Return the [X, Y] coordinate for the center point of the cell that contains the specified text.  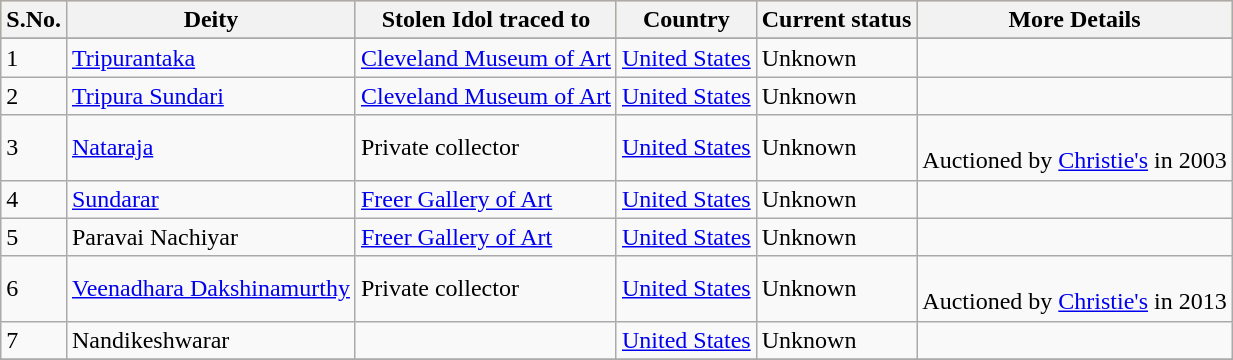
S.No. [34, 20]
2 [34, 96]
7 [34, 340]
Country [686, 20]
More Details [1074, 20]
6 [34, 288]
Veenadhara Dakshinamurthy [210, 288]
Paravai Nachiyar [210, 237]
5 [34, 237]
Stolen Idol traced to [486, 20]
Tripurantaka [210, 58]
1 [34, 58]
4 [34, 199]
Auctioned by Christie's in 2003 [1074, 148]
Current status [836, 20]
Deity [210, 20]
Auctioned by Christie's in 2013 [1074, 288]
Sundarar [210, 199]
3 [34, 148]
Nataraja [210, 148]
Tripura Sundari [210, 96]
Nandikeshwarar [210, 340]
